Locate the cell with the specified text and output its [x, y] center coordinate. 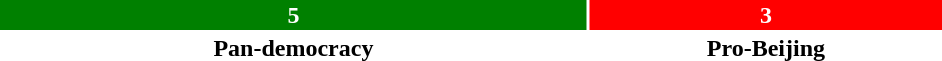
3 [766, 15]
5 [294, 15]
